Extract the [X, Y] coordinate from the center of the cell holding the provided text.  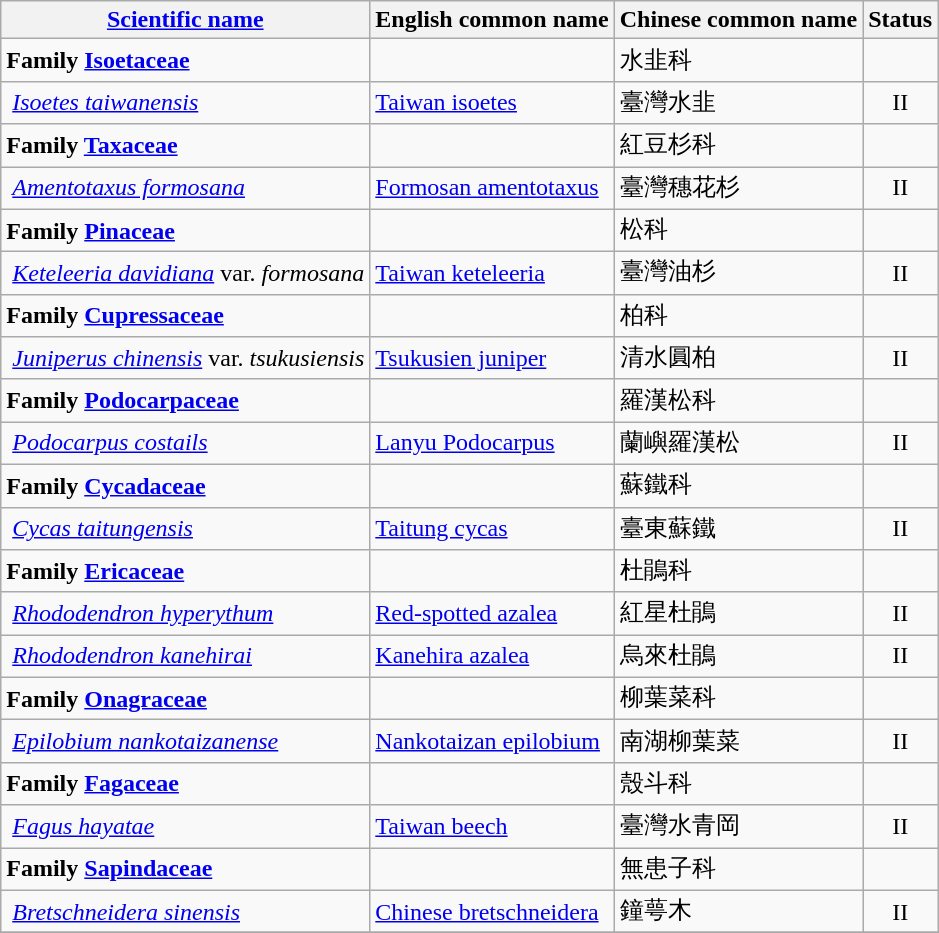
Kanehira azalea [492, 656]
Family Ericaceae [186, 572]
臺灣穗花杉 [738, 188]
Family Sapindaceae [186, 870]
清水圓柏 [738, 358]
鐘萼木 [738, 912]
Family Cycadaceae [186, 486]
烏來杜鵑 [738, 656]
Taiwan beech [492, 826]
Fagus hayatae [186, 826]
水韭科 [738, 60]
殼斗科 [738, 784]
Rhododendron hyperythum [186, 614]
Family Pinaceae [186, 230]
Family Podocarpaceae [186, 400]
Juniperus chinensis var. tsukusiensis [186, 358]
Family Cupressaceae [186, 316]
蘭嶼羅漢松 [738, 444]
臺東蘇鐵 [738, 528]
Keteleeria davidiana var. formosana [186, 274]
紅星杜鵑 [738, 614]
Taiwan isoetes [492, 102]
Family Isoetaceae [186, 60]
Scientific name [186, 20]
紅豆杉科 [738, 146]
羅漢松科 [738, 400]
柏科 [738, 316]
Taiwan keteleeria [492, 274]
Podocarpus costails [186, 444]
English common name [492, 20]
臺灣水青岡 [738, 826]
Bretschneidera sinensis [186, 912]
Red-spotted azalea [492, 614]
Family Taxaceae [186, 146]
Chinese bretschneidera [492, 912]
臺灣油杉 [738, 274]
Chinese common name [738, 20]
Taitung cycas [492, 528]
Nankotaizan epilobium [492, 742]
Cycas taitungensis [186, 528]
Status [900, 20]
柳葉菜科 [738, 698]
Family Fagaceae [186, 784]
Lanyu Podocarpus [492, 444]
Epilobium nankotaizanense [186, 742]
無患子科 [738, 870]
Isoetes taiwanensis [186, 102]
松科 [738, 230]
Amentotaxus formosana [186, 188]
臺灣水韭 [738, 102]
蘇鐵科 [738, 486]
Formosan amentotaxus [492, 188]
Family Onagraceae [186, 698]
Rhododendron kanehirai [186, 656]
Tsukusien juniper [492, 358]
杜鵑科 [738, 572]
南湖柳葉菜 [738, 742]
